Detect which cell encompasses the target text, then output its [x, y] center coordinate. 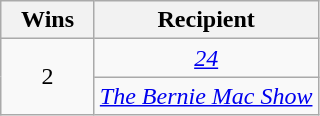
The Bernie Mac Show [206, 96]
2 [48, 77]
Recipient [206, 20]
24 [206, 58]
Wins [48, 20]
